Return the [x, y] coordinate for the center point of the cell that contains the specified text.  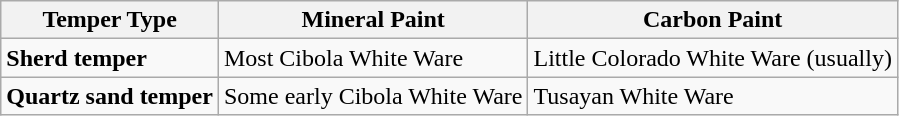
Mineral Paint [372, 20]
Some early Cibola White Ware [372, 96]
Carbon Paint [712, 20]
Little Colorado White Ware (usually) [712, 58]
Most Cibola White Ware [372, 58]
Sherd temper [110, 58]
Quartz sand temper [110, 96]
Temper Type [110, 20]
Tusayan White Ware [712, 96]
